For the text-containing cell, return its midpoint in [x, y] coordinate format. 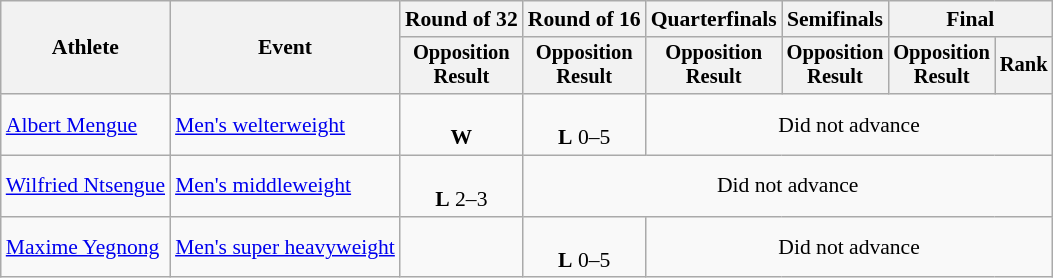
Wilfried Ntsengue [86, 186]
W [462, 124]
Albert Mengue [86, 124]
Quarterfinals [714, 19]
Final [970, 19]
Maxime Yegnong [86, 248]
Round of 16 [584, 19]
Men's super heavyweight [285, 248]
Men's welterweight [285, 124]
Event [285, 48]
Rank [1024, 66]
Men's middleweight [285, 186]
Semifinals [836, 19]
L 2–3 [462, 186]
Round of 32 [462, 19]
Athlete [86, 48]
